Provide the (x, y) coordinate of the cell's center where the given text is located.  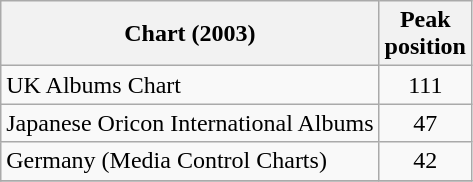
111 (425, 85)
47 (425, 123)
42 (425, 161)
Peakposition (425, 34)
Germany (Media Control Charts) (190, 161)
UK Albums Chart (190, 85)
Chart (2003) (190, 34)
Japanese Oricon International Albums (190, 123)
